Capture the cell that displays the provided text and extract its [x, y] central coordinate. 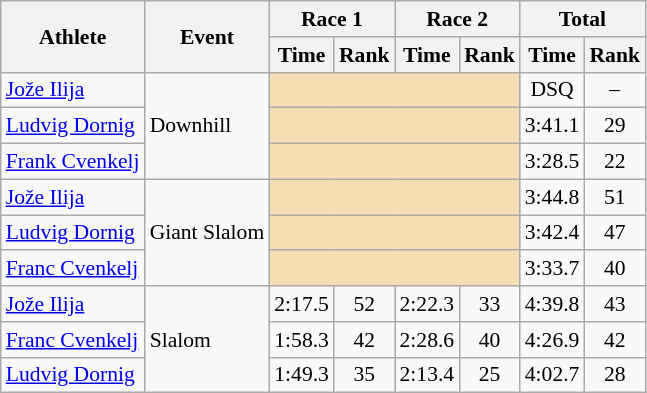
4:26.9 [552, 340]
1:49.3 [302, 375]
4:02.7 [552, 375]
Slalom [208, 340]
51 [614, 197]
3:44.8 [552, 197]
2:22.3 [426, 304]
3:28.5 [552, 162]
2:28.6 [426, 340]
Giant Slalom [208, 232]
29 [614, 126]
25 [490, 375]
Total [582, 19]
35 [364, 375]
– [614, 90]
Race 1 [332, 19]
3:33.7 [552, 269]
47 [614, 233]
DSQ [552, 90]
43 [614, 304]
2:17.5 [302, 304]
3:42.4 [552, 233]
Race 2 [456, 19]
Event [208, 36]
52 [364, 304]
4:39.8 [552, 304]
Frank Cvenkelj [73, 162]
1:58.3 [302, 340]
Downhill [208, 126]
22 [614, 162]
3:41.1 [552, 126]
2:13.4 [426, 375]
28 [614, 375]
Athlete [73, 36]
33 [490, 304]
